Detect which cell encompasses the target text, then output its (X, Y) center coordinate. 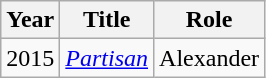
Alexander (210, 58)
Title (107, 20)
Role (210, 20)
2015 (30, 58)
Year (30, 20)
Partisan (107, 58)
